Locate the cell with the specified text and output its (X, Y) center coordinate. 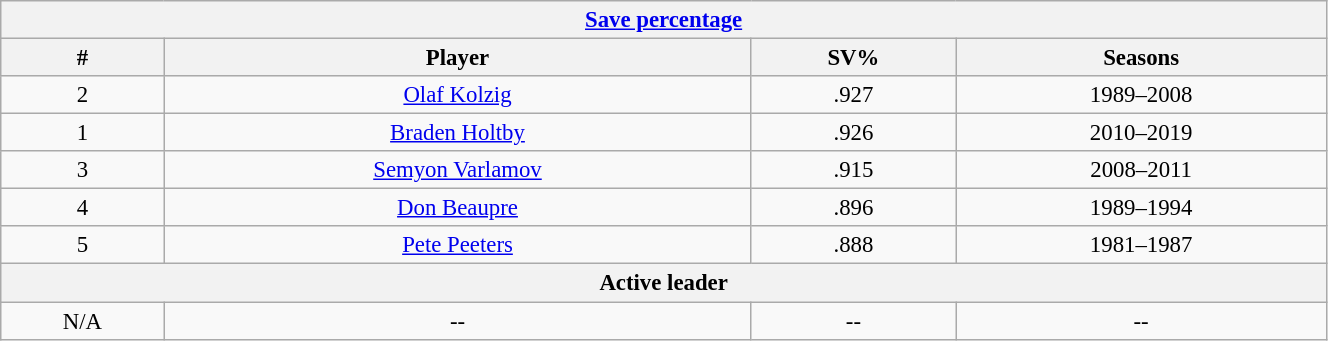
5 (82, 245)
2010–2019 (1142, 133)
Player (458, 58)
.896 (854, 208)
2008–2011 (1142, 170)
1989–2008 (1142, 95)
Save percentage (664, 20)
# (82, 58)
SV% (854, 58)
Active leader (664, 283)
1 (82, 133)
Pete Peeters (458, 245)
Olaf Kolzig (458, 95)
N/A (82, 321)
.927 (854, 95)
Don Beaupre (458, 208)
4 (82, 208)
1981–1987 (1142, 245)
Braden Holtby (458, 133)
.926 (854, 133)
2 (82, 95)
Seasons (1142, 58)
Semyon Varlamov (458, 170)
1989–1994 (1142, 208)
.888 (854, 245)
3 (82, 170)
.915 (854, 170)
